Scan for the cell matching the given text and deliver its [X, Y] coordinate at center. 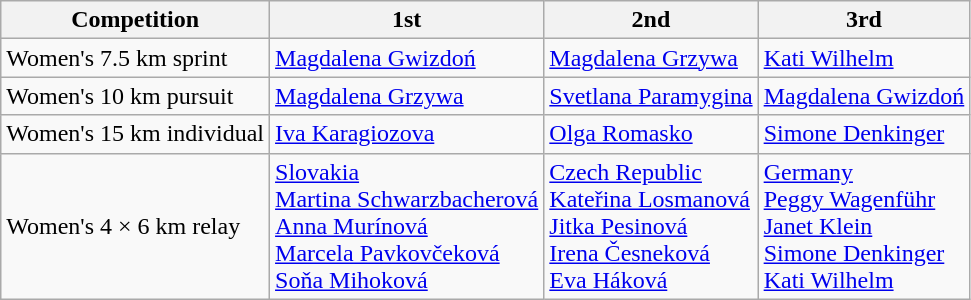
Women's 4 × 6 km relay [136, 226]
Svetlana Paramygina [651, 96]
Kati Wilhelm [864, 58]
SlovakiaMartina SchwarzbacherováAnna MurínováMarcela PavkovčekováSoňa Mihoková [407, 226]
GermanyPeggy WagenführJanet KleinSimone DenkingerKati Wilhelm [864, 226]
Olga Romasko [651, 134]
Women's 10 km pursuit [136, 96]
Czech RepublicKateřina LosmanováJitka PesinováIrena ČesnekováEva Háková [651, 226]
Simone Denkinger [864, 134]
Women's 15 km individual [136, 134]
1st [407, 20]
Iva Karagiozova [407, 134]
Competition [136, 20]
Women's 7.5 km sprint [136, 58]
3rd [864, 20]
2nd [651, 20]
